Identify which cell holds the provided text, then report its [X, Y] central coordinate. 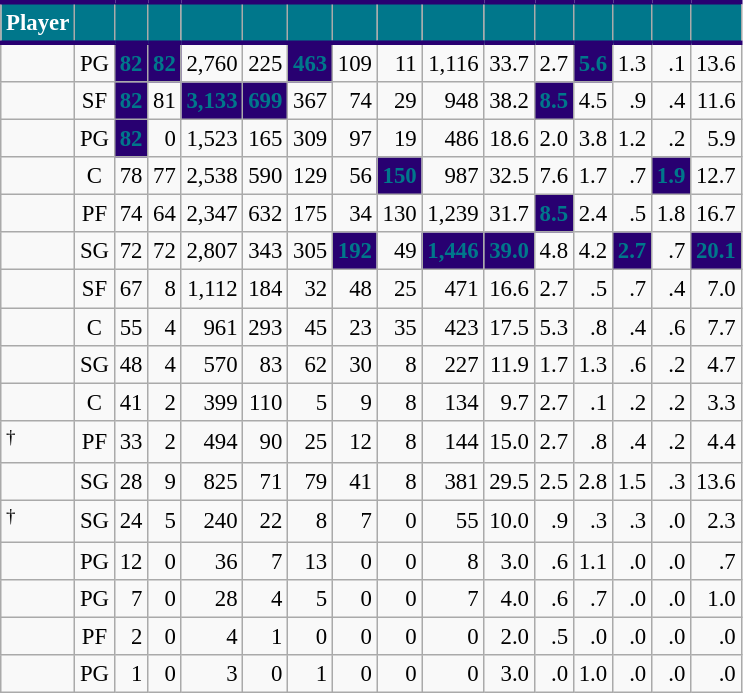
17.5 [509, 327]
367 [310, 101]
1.5 [632, 482]
33 [130, 441]
1,239 [453, 214]
570 [212, 364]
5.9 [716, 139]
4.2 [592, 251]
110 [266, 402]
12.7 [716, 176]
16.6 [509, 289]
32 [310, 289]
2.3 [716, 521]
23 [354, 327]
486 [453, 139]
2.4 [592, 214]
78 [130, 176]
11.6 [716, 101]
Player [38, 22]
699 [266, 101]
961 [212, 327]
56 [354, 176]
32.5 [509, 176]
38.2 [509, 101]
97 [354, 139]
494 [212, 441]
10.0 [509, 521]
1.9 [672, 176]
1,112 [212, 289]
11 [400, 62]
1,523 [212, 139]
240 [212, 521]
632 [266, 214]
29 [400, 101]
134 [453, 402]
1.8 [672, 214]
24 [130, 521]
130 [400, 214]
825 [212, 482]
165 [266, 139]
90 [266, 441]
79 [310, 482]
192 [354, 251]
7.6 [554, 176]
2,538 [212, 176]
16.7 [716, 214]
5.3 [554, 327]
9.7 [509, 402]
7.0 [716, 289]
20.1 [716, 251]
83 [266, 364]
399 [212, 402]
4.7 [716, 364]
49 [400, 251]
7.7 [716, 327]
19 [400, 139]
18.6 [509, 139]
4.0 [509, 599]
184 [266, 289]
30 [354, 364]
109 [354, 62]
293 [266, 327]
1.2 [632, 139]
77 [164, 176]
67 [130, 289]
225 [266, 62]
4.4 [716, 441]
3.3 [716, 402]
2.8 [592, 482]
15.0 [509, 441]
150 [400, 176]
11.9 [509, 364]
1.1 [592, 561]
471 [453, 289]
45 [310, 327]
31.7 [509, 214]
2,807 [212, 251]
39.0 [509, 251]
129 [310, 176]
463 [310, 62]
423 [453, 327]
81 [164, 101]
305 [310, 251]
2.5 [554, 482]
948 [453, 101]
1,446 [453, 251]
590 [266, 176]
227 [453, 364]
22 [266, 521]
381 [453, 482]
987 [453, 176]
36 [212, 561]
1,116 [453, 62]
29.5 [509, 482]
3,133 [212, 101]
3 [212, 674]
35 [400, 327]
343 [266, 251]
4.5 [592, 101]
175 [310, 214]
3.8 [592, 139]
5.6 [592, 62]
62 [310, 364]
34 [354, 214]
309 [310, 139]
71 [266, 482]
2,760 [212, 62]
13 [310, 561]
33.7 [509, 62]
2,347 [212, 214]
144 [453, 441]
64 [164, 214]
4.8 [554, 251]
